Provide the [x, y] coordinate of the cell's center where the given text is located.  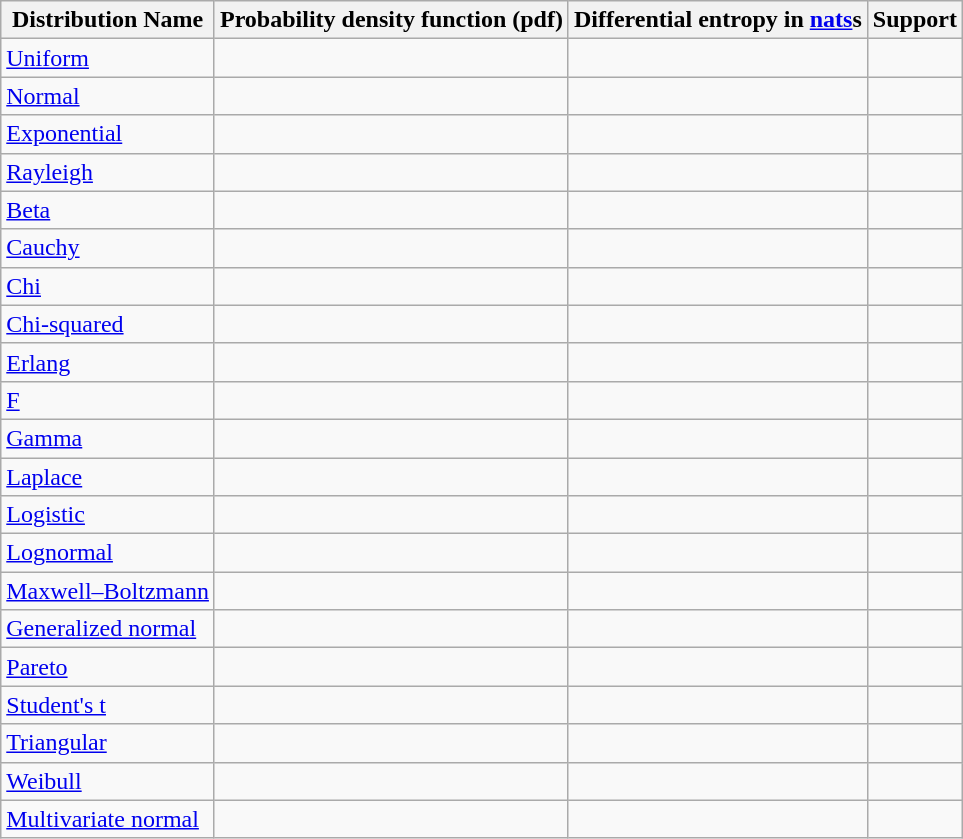
Chi [108, 286]
Normal [108, 96]
Weibull [108, 781]
Erlang [108, 362]
Uniform [108, 58]
Probability density function (pdf) [391, 20]
Multivariate normal [108, 819]
Cauchy [108, 248]
Support [914, 20]
Generalized normal [108, 629]
Differential entropy in natss [718, 20]
Beta [108, 210]
Distribution Name [108, 20]
Logistic [108, 515]
Gamma [108, 438]
Maxwell–Boltzmann [108, 591]
Pareto [108, 667]
Exponential [108, 134]
Laplace [108, 477]
F [108, 400]
Triangular [108, 743]
Student's t [108, 705]
Lognormal [108, 553]
Chi-squared [108, 324]
Rayleigh [108, 172]
